From the cell containing the given text, extract its center point as [x, y] coordinate. 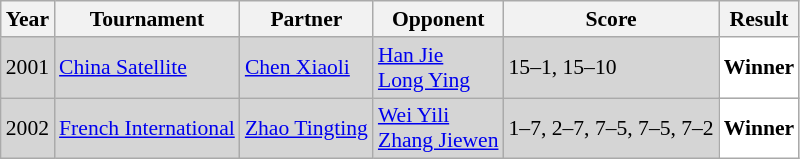
Chen Xiaoli [306, 68]
Zhao Tingting [306, 128]
Partner [306, 19]
China Satellite [147, 68]
French International [147, 128]
Opponent [438, 19]
Score [612, 19]
Year [28, 19]
Tournament [147, 19]
Han Jie Long Ying [438, 68]
2002 [28, 128]
1–7, 2–7, 7–5, 7–5, 7–2 [612, 128]
15–1, 15–10 [612, 68]
Wei Yili Zhang Jiewen [438, 128]
2001 [28, 68]
Result [760, 19]
